Capture the cell that displays the provided text and extract its (X, Y) central coordinate. 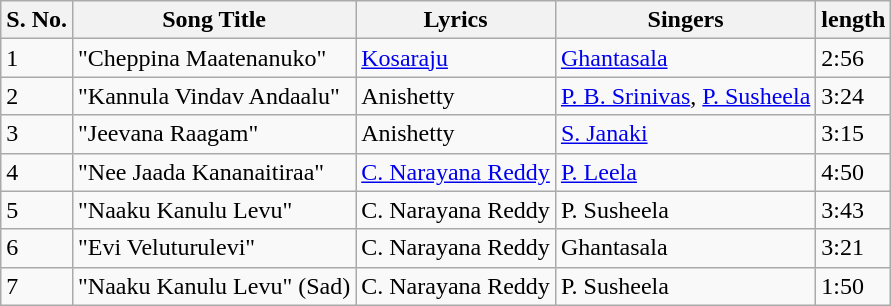
Lyrics (456, 20)
2 (37, 96)
3:15 (854, 134)
"Cheppina Maatenanuko" (214, 58)
S. Janaki (685, 134)
P. B. Srinivas, P. Susheela (685, 96)
S. No. (37, 20)
"Evi Veluturulevi" (214, 248)
Singers (685, 20)
"Nee Jaada Kananaitiraa" (214, 172)
1 (37, 58)
1:50 (854, 286)
Kosaraju (456, 58)
P. Leela (685, 172)
6 (37, 248)
4:50 (854, 172)
length (854, 20)
3:24 (854, 96)
3:21 (854, 248)
3:43 (854, 210)
4 (37, 172)
5 (37, 210)
7 (37, 286)
3 (37, 134)
"Naaku Kanulu Levu" (Sad) (214, 286)
2:56 (854, 58)
Song Title (214, 20)
"Kannula Vindav Andaalu" (214, 96)
"Jeevana Raagam" (214, 134)
"Naaku Kanulu Levu" (214, 210)
